From the cell containing the given text, extract its center point as [X, Y] coordinate. 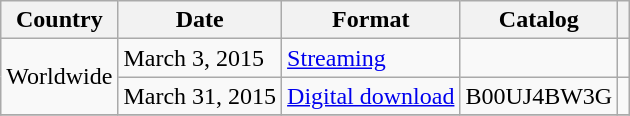
Format [371, 20]
Country [60, 20]
Catalog [539, 20]
Streaming [371, 58]
March 3, 2015 [200, 58]
Worldwide [60, 77]
Digital download [371, 96]
B00UJ4BW3G [539, 96]
March 31, 2015 [200, 96]
Date [200, 20]
